Return the (X, Y) coordinate for the center point of the cell that contains the specified text.  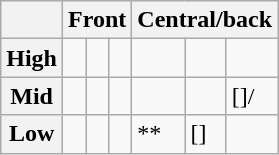
Central/back (205, 20)
High (32, 58)
** (158, 134)
[]/ (252, 96)
Low (32, 134)
[] (206, 134)
Mid (32, 96)
Front (98, 20)
